Scan for the cell matching the given text and deliver its (x, y) coordinate at center. 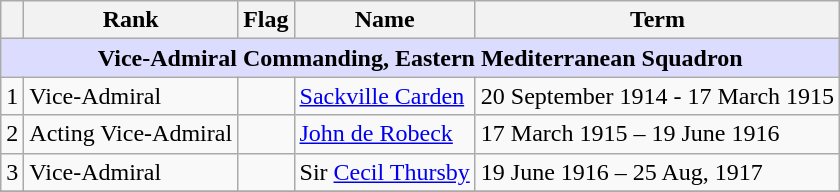
19 June 1916 – 25 Aug, 1917 (657, 172)
John de Robeck (384, 134)
Acting Vice-Admiral (131, 134)
Sir Cecil Thursby (384, 172)
17 March 1915 – 19 June 1916 (657, 134)
20 September 1914 - 17 March 1915 (657, 96)
Name (384, 20)
2 (12, 134)
Vice-Admiral Commanding, Eastern Mediterranean Squadron (420, 58)
Sackville Carden (384, 96)
3 (12, 172)
1 (12, 96)
Flag (266, 20)
Term (657, 20)
Rank (131, 20)
